From the cell containing the given text, extract its center point as [x, y] coordinate. 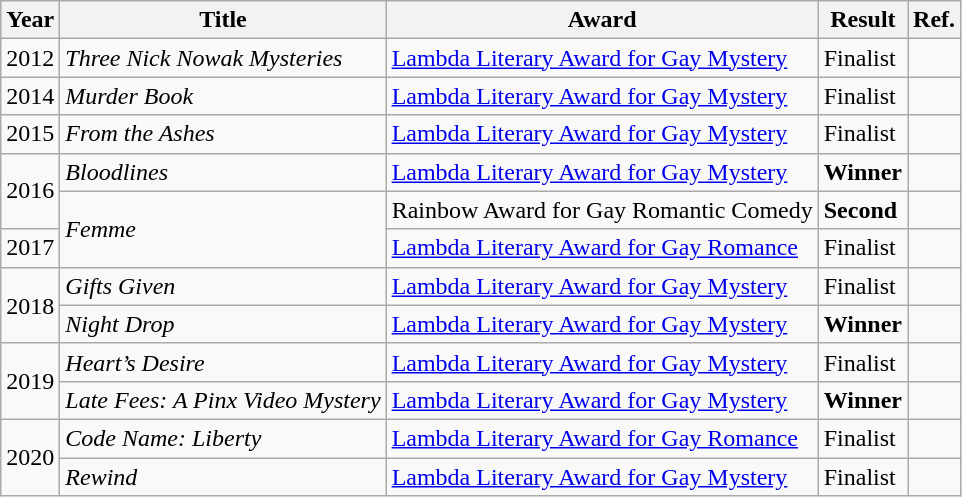
Year [30, 20]
Three Nick Nowak Mysteries [223, 58]
Ref. [934, 20]
Award [602, 20]
Heart’s Desire [223, 362]
2018 [30, 305]
Title [223, 20]
2020 [30, 457]
Murder Book [223, 96]
Night Drop [223, 324]
2014 [30, 96]
2012 [30, 58]
2017 [30, 248]
2019 [30, 381]
Bloodlines [223, 172]
Second [862, 210]
Rainbow Award for Gay Romantic Comedy [602, 210]
Femme [223, 229]
Late Fees: A Pinx Video Mystery [223, 400]
Rewind [223, 477]
Gifts Given [223, 286]
2015 [30, 134]
2016 [30, 191]
Code Name: Liberty [223, 438]
From the Ashes [223, 134]
Result [862, 20]
